Locate the cell with the specified text and output its (X, Y) center coordinate. 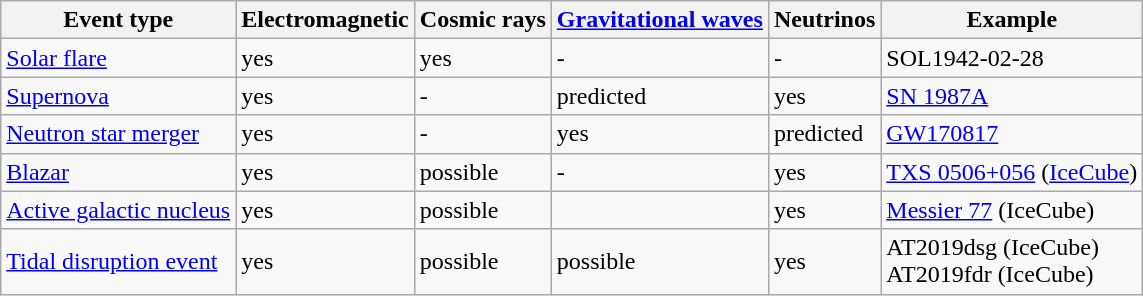
Cosmic rays (482, 20)
Supernova (118, 96)
GW170817 (1012, 134)
Blazar (118, 172)
Event type (118, 20)
Tidal disruption event (118, 262)
Example (1012, 20)
SOL1942-02-28 (1012, 58)
TXS 0506+056 (IceCube) (1012, 172)
Gravitational waves (660, 20)
Messier 77 (IceCube) (1012, 210)
SN 1987A (1012, 96)
AT2019dsg (IceCube)AT2019fdr (IceCube) (1012, 262)
Electromagnetic (326, 20)
Active galactic nucleus (118, 210)
Neutrinos (824, 20)
Solar flare (118, 58)
Neutron star merger (118, 134)
